Determine the (x, y) coordinate at the center of the cell enclosing the given text.  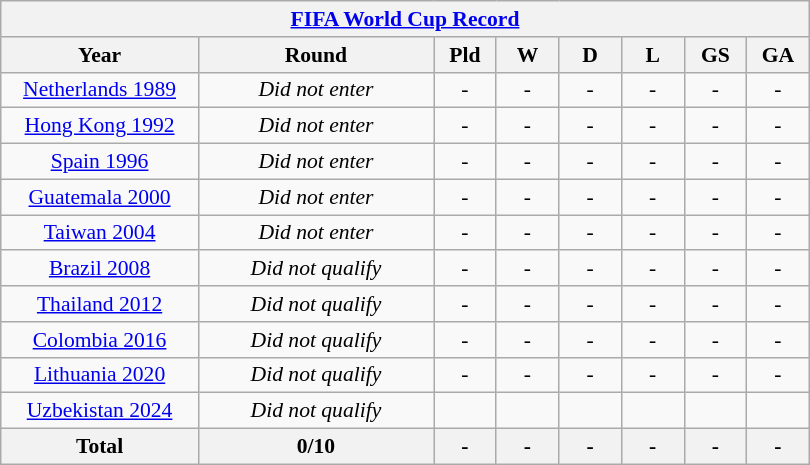
Guatemala 2000 (100, 197)
Brazil 2008 (100, 269)
Total (100, 447)
Netherlands 1989 (100, 90)
D (590, 55)
GS (716, 55)
L (652, 55)
Year (100, 55)
FIFA World Cup Record (405, 19)
GA (778, 55)
W (528, 55)
0/10 (316, 447)
Lithuania 2020 (100, 375)
Thailand 2012 (100, 304)
Round (316, 55)
Uzbekistan 2024 (100, 411)
Hong Kong 1992 (100, 126)
Colombia 2016 (100, 340)
Spain 1996 (100, 162)
Pld (466, 55)
Taiwan 2004 (100, 233)
